Locate the cell with the specified text and output its (x, y) center coordinate. 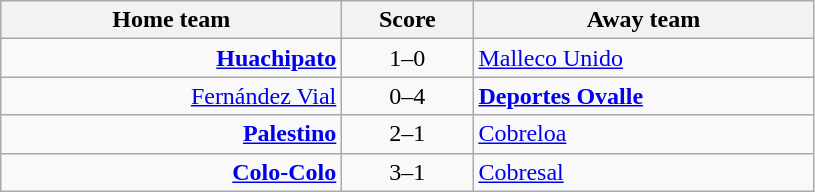
Deportes Ovalle (644, 96)
2–1 (408, 134)
Fernández Vial (172, 96)
0–4 (408, 96)
Palestino (172, 134)
Home team (172, 20)
Malleco Unido (644, 58)
Huachipato (172, 58)
Away team (644, 20)
1–0 (408, 58)
Score (408, 20)
3–1 (408, 172)
Colo-Colo (172, 172)
Cobresal (644, 172)
Cobreloa (644, 134)
